Identify which cell holds the provided text, then report its [X, Y] central coordinate. 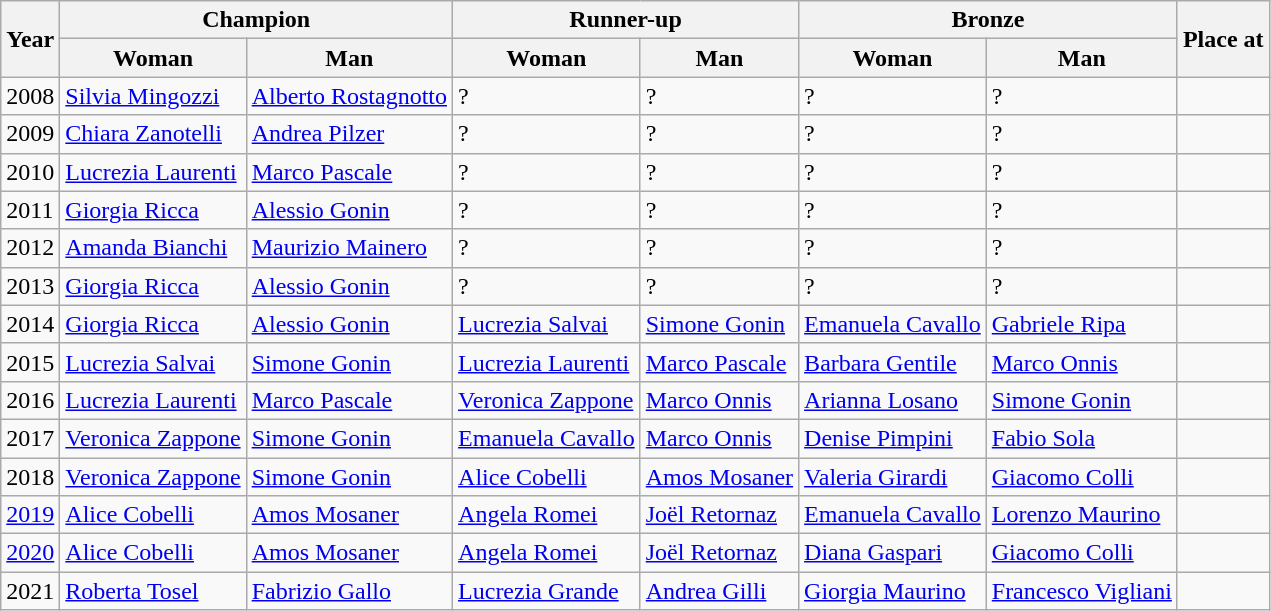
2016 [30, 400]
Place at [1223, 39]
2020 [30, 553]
2009 [30, 134]
Bronze [988, 20]
Gabriele Ripa [1082, 324]
Denise Pimpini [893, 438]
Alberto Rostagnotto [349, 96]
Runner-up [626, 20]
Giorgia Maurino [893, 591]
Chiara Zanotelli [153, 134]
2018 [30, 477]
Valeria Girardi [893, 477]
2017 [30, 438]
2015 [30, 362]
Fabio Sola [1082, 438]
2019 [30, 515]
Silvia Mingozzi [153, 96]
Roberta Tosel [153, 591]
2008 [30, 96]
2011 [30, 210]
Lorenzo Maurino [1082, 515]
Fabrizio Gallo [349, 591]
Amanda Bianchi [153, 248]
2010 [30, 172]
2012 [30, 248]
Diana Gaspari [893, 553]
Lucrezia Grande [547, 591]
Maurizio Mainero [349, 248]
2014 [30, 324]
Andrea Gilli [719, 591]
Francesco Vigliani [1082, 591]
Andrea Pilzer [349, 134]
Champion [256, 20]
Arianna Losano [893, 400]
2021 [30, 591]
2013 [30, 286]
Barbara Gentile [893, 362]
Year [30, 39]
